Find where the given text appears and provide that cell's center as [X, Y] coordinate. 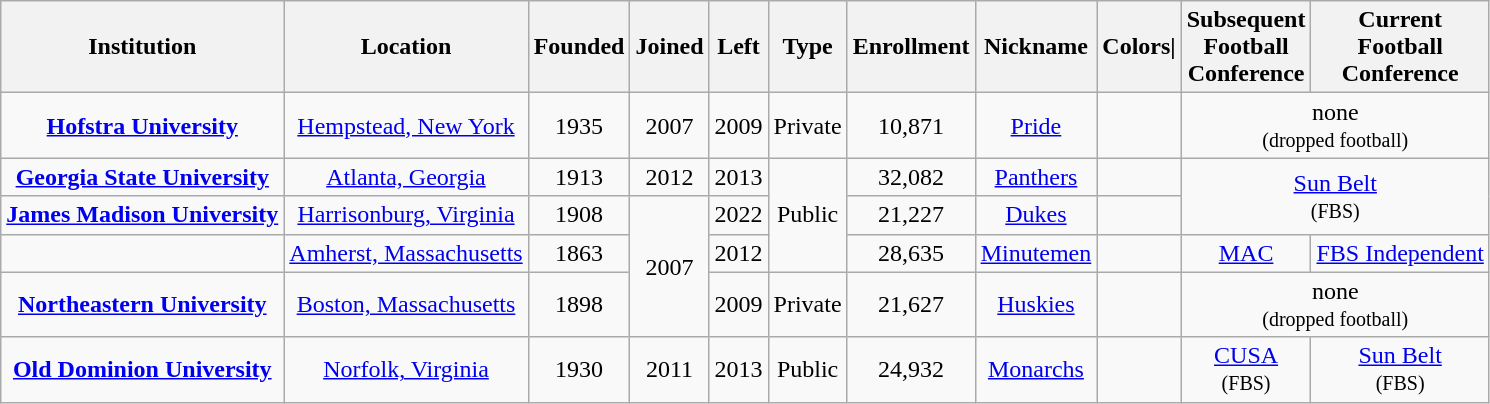
Hempstead, New York [406, 126]
Minutemen [1036, 253]
Type [808, 47]
Monarchs [1036, 370]
Nickname [1036, 47]
21,627 [911, 304]
Location [406, 47]
1913 [579, 177]
SubsequentFootballConference [1246, 47]
Hofstra University [142, 126]
Northeastern University [142, 304]
Dukes [1036, 215]
1935 [579, 126]
Old Dominion University [142, 370]
James Madison University [142, 215]
MAC [1246, 253]
Pride [1036, 126]
1908 [579, 215]
28,635 [911, 253]
FBS Independent [1400, 253]
Georgia State University [142, 177]
Colors| [1139, 47]
Huskies [1036, 304]
21,227 [911, 215]
Left [738, 47]
Panthers [1036, 177]
Enrollment [911, 47]
Boston, Massachusetts [406, 304]
2011 [670, 370]
10,871 [911, 126]
Founded [579, 47]
Amherst, Massachusetts [406, 253]
24,932 [911, 370]
Harrisonburg, Virginia [406, 215]
CUSA(FBS) [1246, 370]
Joined [670, 47]
Norfolk, Virginia [406, 370]
1898 [579, 304]
Institution [142, 47]
CurrentFootballConference [1400, 47]
1863 [579, 253]
Atlanta, Georgia [406, 177]
32,082 [911, 177]
2022 [738, 215]
1930 [579, 370]
